Scan for the cell matching the given text and deliver its [x, y] coordinate at center. 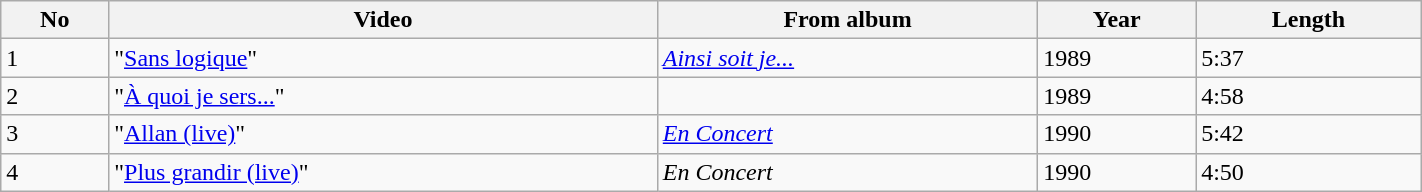
5:37 [1309, 58]
"Allan (live)" [384, 134]
4 [55, 172]
"À quoi je sers..." [384, 96]
2 [55, 96]
"Sans logique" [384, 58]
Length [1309, 20]
From album [848, 20]
4:50 [1309, 172]
Year [1117, 20]
Ainsi soit je... [848, 58]
5:42 [1309, 134]
3 [55, 134]
1 [55, 58]
Video [384, 20]
No [55, 20]
"Plus grandir (live)" [384, 172]
4:58 [1309, 96]
